Capture the cell that displays the provided text and extract its (X, Y) central coordinate. 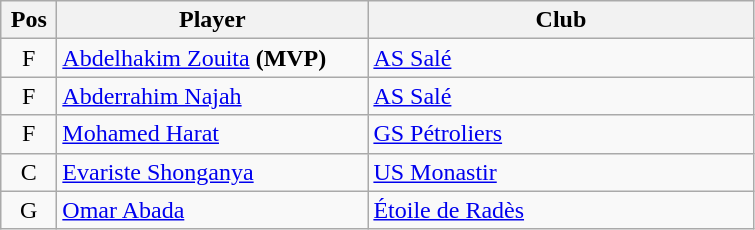
US Monastir (561, 172)
Abderrahim Najah (212, 96)
Evariste Shonganya (212, 172)
Mohamed Harat (212, 134)
Club (561, 20)
Abdelhakim Zouita (MVP) (212, 58)
Pos (29, 20)
C (29, 172)
G (29, 210)
Étoile de Radès (561, 210)
Omar Abada (212, 210)
GS Pétroliers (561, 134)
Player (212, 20)
